From the cell containing the given text, extract its center point as (x, y) coordinate. 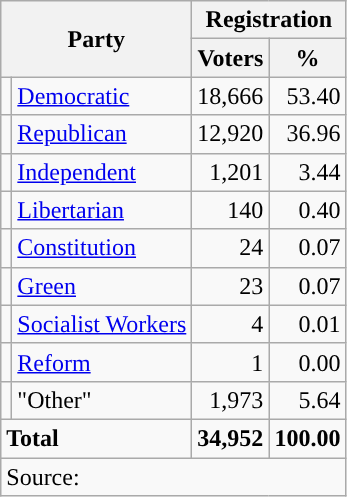
5.64 (308, 400)
Registration (269, 20)
Independent (102, 172)
Source: (174, 477)
53.40 (308, 96)
18,666 (230, 96)
0.40 (308, 210)
Republican (102, 134)
1,201 (230, 172)
Green (102, 286)
0.01 (308, 324)
24 (230, 248)
Party (96, 39)
1,973 (230, 400)
1 (230, 362)
Socialist Workers (102, 324)
36.96 (308, 134)
4 (230, 324)
34,952 (230, 438)
% (308, 58)
3.44 (308, 172)
Total (96, 438)
Voters (230, 58)
Democratic (102, 96)
140 (230, 210)
100.00 (308, 438)
0.00 (308, 362)
Constitution (102, 248)
Libertarian (102, 210)
Reform (102, 362)
12,920 (230, 134)
23 (230, 286)
"Other" (102, 400)
